Output the (X, Y) coordinate of the center of the cell containing the given text.  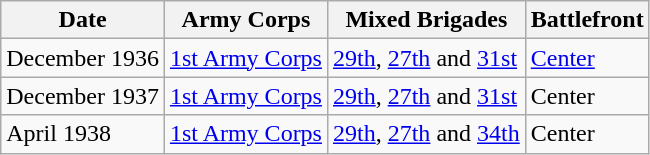
Date (83, 20)
Battlefront (587, 20)
Army Corps (246, 20)
April 1938 (83, 134)
Mixed Brigades (426, 20)
29th, 27th and 34th (426, 134)
December 1936 (83, 58)
December 1937 (83, 96)
